Capture the cell that displays the provided text and extract its [x, y] central coordinate. 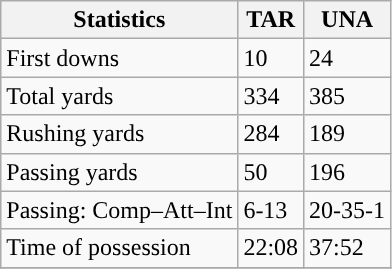
Passing: Comp–Att–Int [120, 210]
284 [271, 134]
385 [348, 96]
10 [271, 58]
6-13 [271, 210]
Rushing yards [120, 134]
334 [271, 96]
Total yards [120, 96]
196 [348, 172]
Statistics [120, 20]
TAR [271, 20]
37:52 [348, 248]
24 [348, 58]
50 [271, 172]
UNA [348, 20]
Time of possession [120, 248]
Passing yards [120, 172]
189 [348, 134]
First downs [120, 58]
20-35-1 [348, 210]
22:08 [271, 248]
